Search for the cell housing the specified text and yield its (x, y) center coordinate. 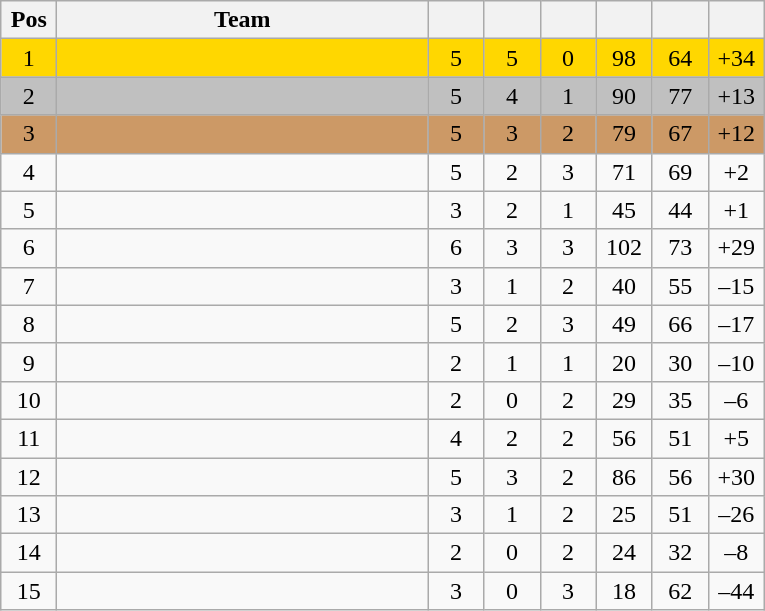
7 (29, 286)
35 (680, 400)
64 (680, 58)
+1 (736, 210)
+34 (736, 58)
+12 (736, 134)
–15 (736, 286)
69 (680, 172)
18 (624, 591)
44 (680, 210)
14 (29, 553)
79 (624, 134)
9 (29, 362)
+5 (736, 438)
49 (624, 324)
–26 (736, 515)
45 (624, 210)
13 (29, 515)
–8 (736, 553)
Pos (29, 20)
–44 (736, 591)
77 (680, 96)
–10 (736, 362)
98 (624, 58)
90 (624, 96)
30 (680, 362)
67 (680, 134)
73 (680, 248)
25 (624, 515)
–6 (736, 400)
55 (680, 286)
32 (680, 553)
12 (29, 477)
20 (624, 362)
+13 (736, 96)
71 (624, 172)
66 (680, 324)
40 (624, 286)
8 (29, 324)
+2 (736, 172)
+29 (736, 248)
86 (624, 477)
–17 (736, 324)
+30 (736, 477)
62 (680, 591)
102 (624, 248)
29 (624, 400)
24 (624, 553)
11 (29, 438)
Team (242, 20)
10 (29, 400)
15 (29, 591)
